Search for the cell housing the specified text and yield its [x, y] center coordinate. 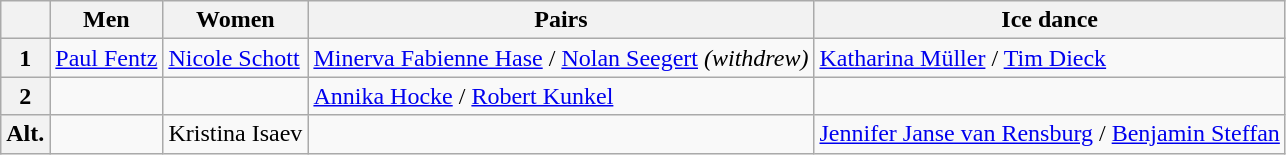
Alt. [26, 134]
Men [106, 20]
Ice dance [1050, 20]
Kristina Isaev [236, 134]
Paul Fentz [106, 58]
Minerva Fabienne Hase / Nolan Seegert (withdrew) [561, 58]
Women [236, 20]
Pairs [561, 20]
1 [26, 58]
Jennifer Janse van Rensburg / Benjamin Steffan [1050, 134]
Nicole Schott [236, 58]
Annika Hocke / Robert Kunkel [561, 96]
2 [26, 96]
Katharina Müller / Tim Dieck [1050, 58]
